Return [X, Y] of the center of cell containing provided text 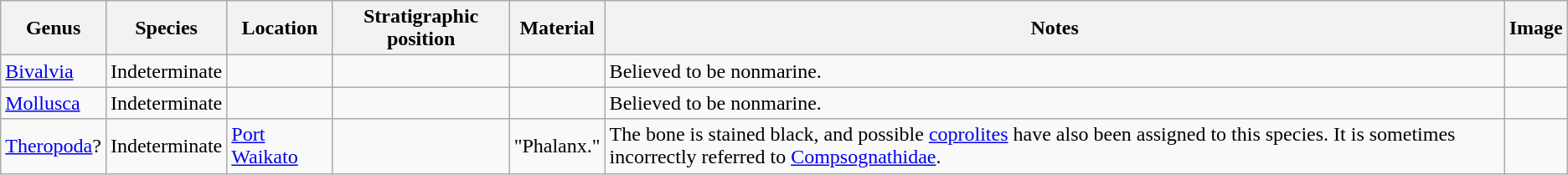
Theropoda? [54, 146]
Species [166, 28]
"Phalanx." [557, 146]
Mollusca [54, 103]
Stratigraphic position [420, 28]
Location [280, 28]
Notes [1055, 28]
Bivalvia [54, 71]
Port Waikato [280, 146]
The bone is stained black, and possible coprolites have also been assigned to this species. It is sometimes incorrectly referred to Compsognathidae. [1055, 146]
Image [1536, 28]
Genus [54, 28]
Material [557, 28]
